Extract the [X, Y] coordinate from the center of the cell holding the provided text.  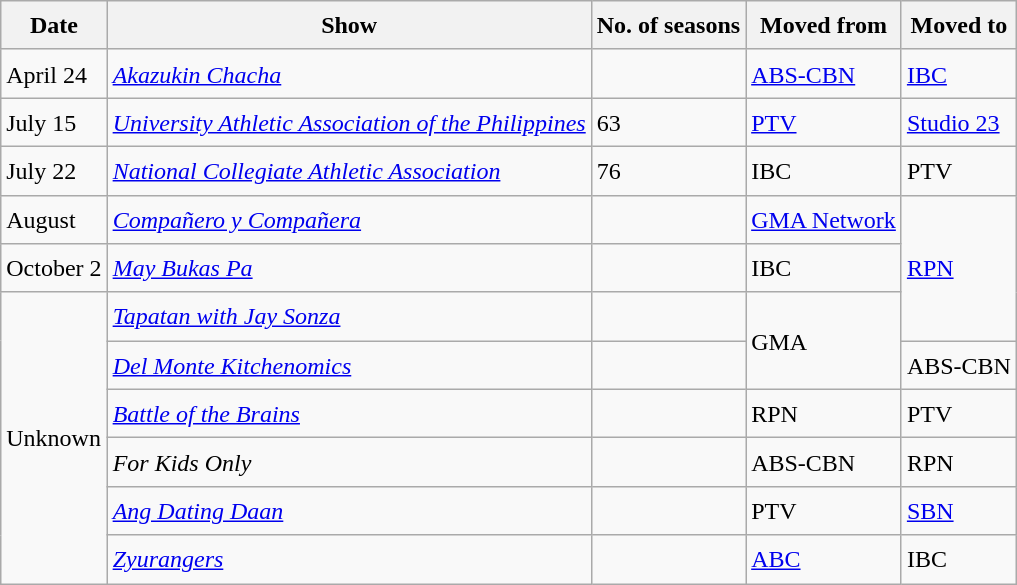
Moved to [958, 26]
National Collegiate Athletic Association [349, 170]
No. of seasons [668, 26]
May Bukas Pa [349, 268]
63 [668, 122]
Compañero y Compañera [349, 220]
University Athletic Association of the Philippines [349, 122]
For Kids Only [349, 462]
GMA [824, 340]
SBN [958, 510]
Zyurangers [349, 560]
October 2 [54, 268]
Show [349, 26]
April 24 [54, 74]
August [54, 220]
Moved from [824, 26]
Del Monte Kitchenomics [349, 366]
Tapatan with Jay Sonza [349, 316]
GMA Network [824, 220]
Battle of the Brains [349, 414]
Unknown [54, 438]
July 15 [54, 122]
ABC [824, 560]
Studio 23 [958, 122]
Akazukin Chacha [349, 74]
76 [668, 170]
July 22 [54, 170]
Date [54, 26]
Ang Dating Daan [349, 510]
